Pinpoint the cell where the given text exists, returning its [x, y] midpoint coordinate. 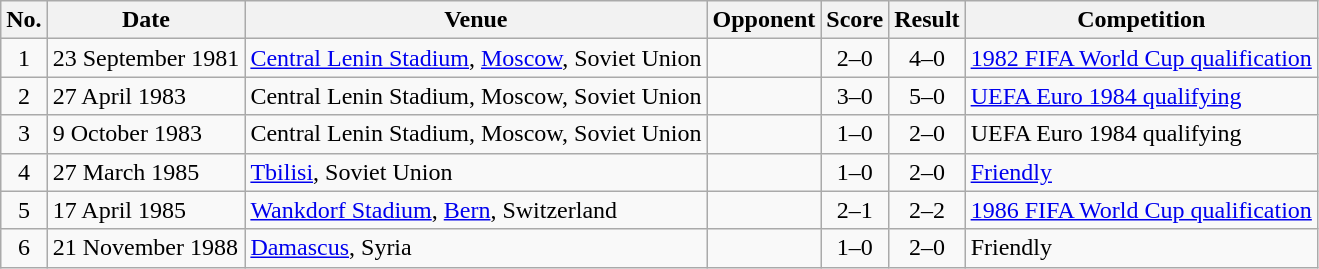
Score [855, 20]
Venue [476, 20]
3–0 [855, 96]
4–0 [927, 58]
23 September 1981 [146, 58]
5–0 [927, 96]
1982 FIFA World Cup qualification [1141, 58]
17 April 1985 [146, 210]
1986 FIFA World Cup qualification [1141, 210]
9 October 1983 [146, 134]
Date [146, 20]
1 [24, 58]
Damascus, Syria [476, 248]
2–1 [855, 210]
Tbilisi, Soviet Union [476, 172]
27 March 1985 [146, 172]
2–2 [927, 210]
2 [24, 96]
Opponent [764, 20]
Wankdorf Stadium, Bern, Switzerland [476, 210]
4 [24, 172]
No. [24, 20]
Competition [1141, 20]
Result [927, 20]
5 [24, 210]
27 April 1983 [146, 96]
21 November 1988 [146, 248]
3 [24, 134]
6 [24, 248]
